For the text-containing cell, return its midpoint in (X, Y) coordinate format. 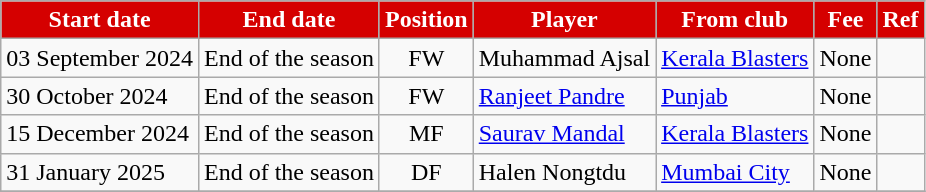
31 January 2025 (100, 172)
Fee (846, 20)
MF (426, 134)
From club (735, 20)
30 October 2024 (100, 96)
Ranjeet Pandre (564, 96)
End date (288, 20)
DF (426, 172)
Position (426, 20)
15 December 2024 (100, 134)
Muhammad Ajsal (564, 58)
Saurav Mandal (564, 134)
03 September 2024 (100, 58)
Halen Nongtdu (564, 172)
Start date (100, 20)
Ref (900, 20)
Player (564, 20)
Punjab (735, 96)
Mumbai City (735, 172)
